Return the [x, y] coordinate for the center point of the cell that contains the specified text.  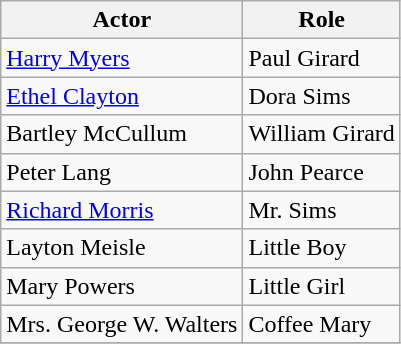
Coffee Mary [322, 324]
Mrs. George W. Walters [122, 324]
Role [322, 20]
Actor [122, 20]
Mr. Sims [322, 210]
William Girard [322, 134]
John Pearce [322, 172]
Bartley McCullum [122, 134]
Harry Myers [122, 58]
Ethel Clayton [122, 96]
Peter Lang [122, 172]
Little Boy [322, 248]
Layton Meisle [122, 248]
Little Girl [322, 286]
Richard Morris [122, 210]
Paul Girard [322, 58]
Dora Sims [322, 96]
Mary Powers [122, 286]
